Identify which cell holds the provided text, then report its [x, y] central coordinate. 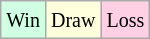
Loss [126, 20]
Win [24, 20]
Draw [72, 20]
